Search for the cell housing the specified text and yield its (X, Y) center coordinate. 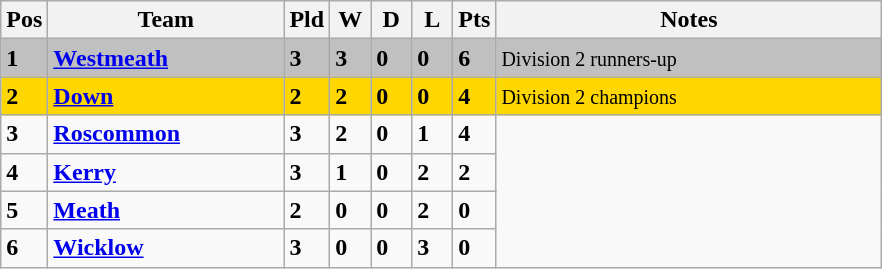
Wicklow (166, 248)
Down (166, 96)
Pld (307, 20)
5 (24, 210)
Team (166, 20)
Pos (24, 20)
Pts (474, 20)
Kerry (166, 172)
Meath (166, 210)
Roscommon (166, 134)
Notes (689, 20)
Division 2 runners-up (689, 58)
W (350, 20)
L (432, 20)
D (392, 20)
Division 2 champions (689, 96)
Westmeath (166, 58)
